Determine the [x, y] coordinate at the center of the cell enclosing the given text.  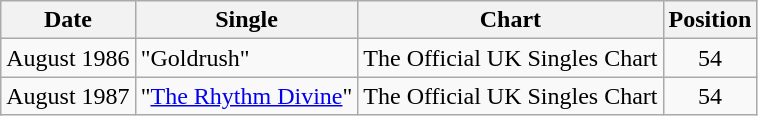
"The Rhythm Divine" [246, 96]
Chart [510, 20]
August 1986 [68, 58]
Position [710, 20]
Single [246, 20]
"Goldrush" [246, 58]
August 1987 [68, 96]
Date [68, 20]
